Return the [X, Y] coordinate for the center point of the cell that contains the specified text.  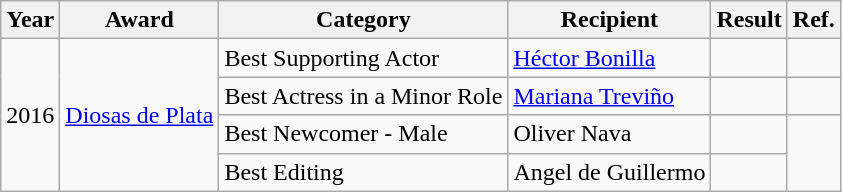
Best Supporting Actor [364, 58]
Year [30, 20]
Best Editing [364, 172]
Héctor Bonilla [610, 58]
Category [364, 20]
Result [749, 20]
Mariana Treviño [610, 96]
Best Newcomer - Male [364, 134]
2016 [30, 115]
Diosas de Plata [140, 115]
Oliver Nava [610, 134]
Recipient [610, 20]
Award [140, 20]
Best Actress in a Minor Role [364, 96]
Angel de Guillermo [610, 172]
Ref. [814, 20]
